From the cell containing the given text, extract its center point as (x, y) coordinate. 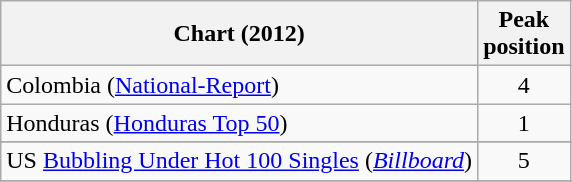
Honduras (Honduras Top 50) (240, 123)
Chart (2012) (240, 34)
4 (524, 85)
Peakposition (524, 34)
Colombia (National-Report) (240, 85)
5 (524, 161)
US Bubbling Under Hot 100 Singles (Billboard) (240, 161)
1 (524, 123)
